Return [x, y] of the center of cell containing provided text 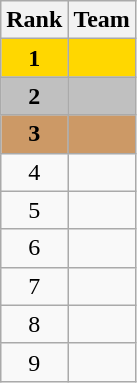
Rank [34, 20]
8 [34, 324]
1 [34, 58]
4 [34, 172]
3 [34, 134]
2 [34, 96]
Team [102, 20]
5 [34, 210]
7 [34, 286]
9 [34, 362]
6 [34, 248]
